Return (X, Y) of the center of cell containing provided text 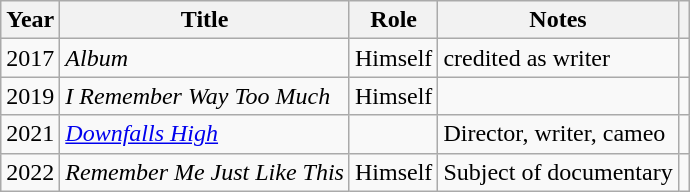
2022 (30, 172)
2021 (30, 134)
Director, writer, cameo (558, 134)
credited as writer (558, 58)
2019 (30, 96)
Album (205, 58)
2017 (30, 58)
Downfalls High (205, 134)
Title (205, 20)
I Remember Way Too Much (205, 96)
Remember Me Just Like This (205, 172)
Role (393, 20)
Notes (558, 20)
Year (30, 20)
Subject of documentary (558, 172)
